Find where the given text appears and provide that cell's center as (X, Y) coordinate. 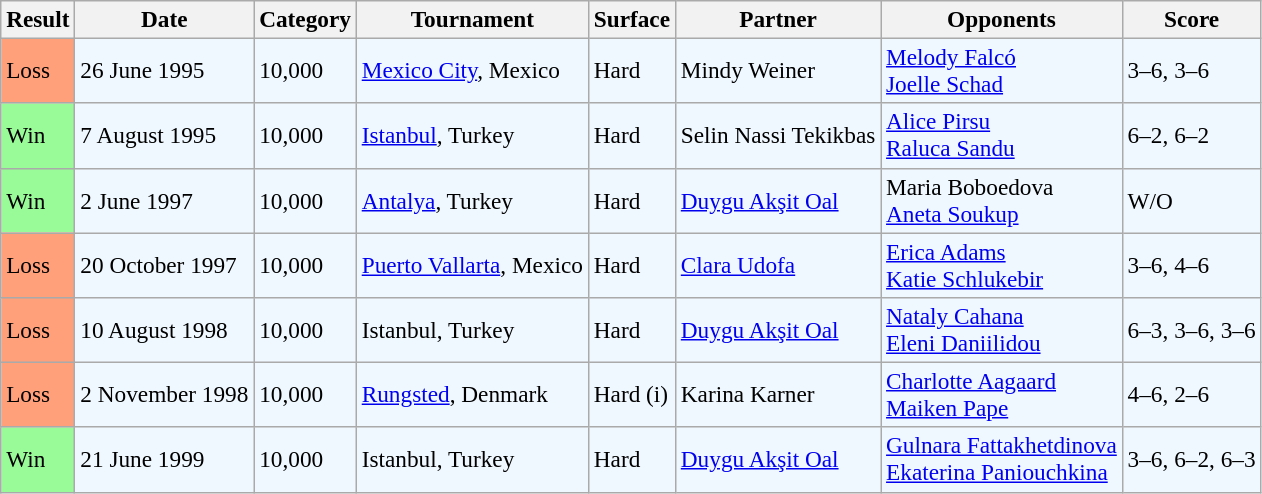
10 August 1998 (164, 330)
Gulnara Fattakhetdinova Ekaterina Paniouchkina (1002, 460)
Rungsted, Denmark (472, 394)
Melody Falcó Joelle Schad (1002, 70)
Puerto Vallarta, Mexico (472, 264)
21 June 1999 (164, 460)
26 June 1995 (164, 70)
Tournament (472, 19)
Result (38, 19)
Charlotte Aagaard Maiken Pape (1002, 394)
Maria Boboedova Aneta Soukup (1002, 200)
Karina Karner (778, 394)
2 June 1997 (164, 200)
20 October 1997 (164, 264)
6–3, 3–6, 3–6 (1192, 330)
Mindy Weiner (778, 70)
Erica Adams Katie Schlukebir (1002, 264)
2 November 1998 (164, 394)
Nataly Cahana Eleni Daniilidou (1002, 330)
4–6, 2–6 (1192, 394)
3–6, 4–6 (1192, 264)
Date (164, 19)
Category (306, 19)
Surface (632, 19)
W/O (1192, 200)
Antalya, Turkey (472, 200)
Mexico City, Mexico (472, 70)
Selin Nassi Tekikbas (778, 136)
Partner (778, 19)
7 August 1995 (164, 136)
Alice Pirsu Raluca Sandu (1002, 136)
3–6, 6–2, 6–3 (1192, 460)
Clara Udofa (778, 264)
Opponents (1002, 19)
3–6, 3–6 (1192, 70)
Score (1192, 19)
6–2, 6–2 (1192, 136)
Hard (i) (632, 394)
